Determine the (x, y) coordinate at the center of the cell enclosing the given text.  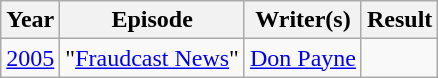
Writer(s) (302, 20)
2005 (30, 58)
Episode (152, 20)
Don Payne (302, 58)
"Fraudcast News" (152, 58)
Result (399, 20)
Year (30, 20)
